Detect which cell encompasses the target text, then output its [x, y] center coordinate. 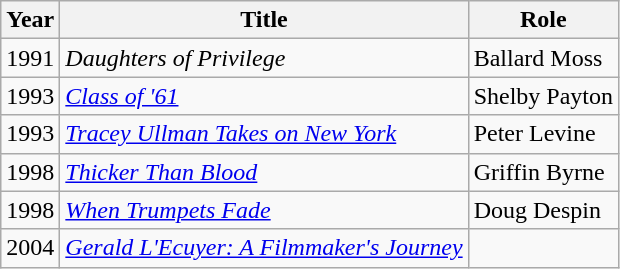
Ballard Moss [543, 58]
Title [264, 20]
Peter Levine [543, 134]
Shelby Payton [543, 96]
1991 [30, 58]
Role [543, 20]
Gerald L'Ecuyer: A Filmmaker's Journey [264, 248]
Tracey Ullman Takes on New York [264, 134]
Doug Despin [543, 210]
Griffin Byrne [543, 172]
Daughters of Privilege [264, 58]
When Trumpets Fade [264, 210]
2004 [30, 248]
Year [30, 20]
Class of '61 [264, 96]
Thicker Than Blood [264, 172]
